Locate the cell with the specified text and output its [x, y] center coordinate. 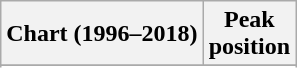
Peak position [249, 34]
Chart (1996–2018) [102, 34]
